Provide the [X, Y] coordinate of the cell's center where the given text is located.  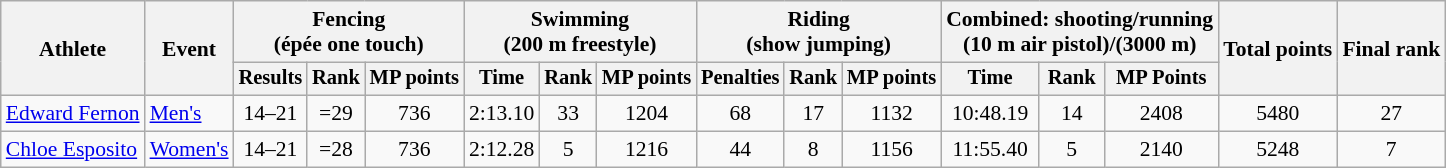
5248 [1278, 150]
MP Points [1161, 79]
1216 [646, 150]
Fencing(épée one touch) [349, 32]
Athlete [73, 48]
10:48.19 [990, 114]
1156 [892, 150]
Riding(show jumping) [818, 32]
7 [1391, 150]
5480 [1278, 114]
Chloe Esposito [73, 150]
11:55.40 [990, 150]
Results [271, 79]
=29 [336, 114]
Edward Fernon [73, 114]
Total points [1278, 48]
2408 [1161, 114]
Final rank [1391, 48]
1204 [646, 114]
Penalties [740, 79]
1132 [892, 114]
17 [813, 114]
44 [740, 150]
33 [568, 114]
2:12.28 [502, 150]
68 [740, 114]
Swimming(200 m freestyle) [580, 32]
14 [1072, 114]
Women's [190, 150]
27 [1391, 114]
Event [190, 48]
Men's [190, 114]
=28 [336, 150]
2140 [1161, 150]
Combined: shooting/running(10 m air pistol)/(3000 m) [1080, 32]
2:13.10 [502, 114]
8 [813, 150]
